Extract the [x, y] coordinate from the center of the cell holding the provided text.  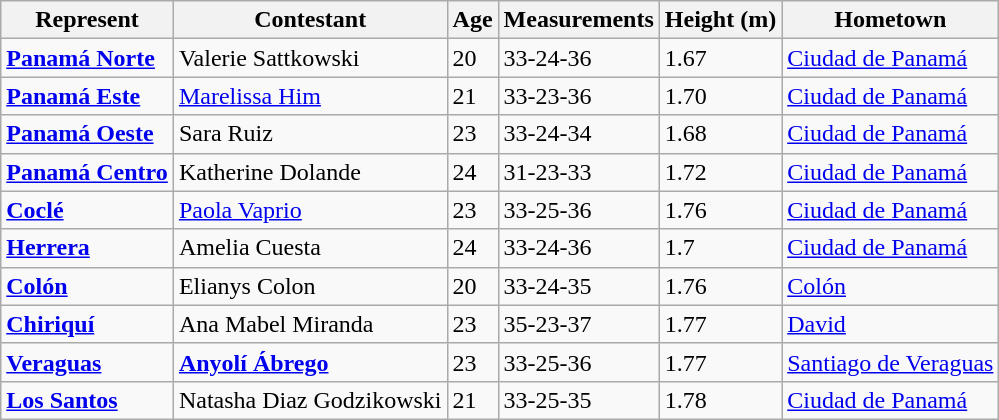
Chiriquí [88, 324]
Coclé [88, 210]
Santiago de Veraguas [890, 362]
1.70 [720, 96]
Los Santos [88, 400]
Measurements [578, 20]
Elianys Colon [310, 286]
Veraguas [88, 362]
Ana Mabel Miranda [310, 324]
Represent [88, 20]
Sara Ruiz [310, 134]
33-24-34 [578, 134]
1.68 [720, 134]
Valerie Sattkowski [310, 58]
Panamá Centro [88, 172]
Marelissa Him [310, 96]
1.67 [720, 58]
33-25-35 [578, 400]
33-24-35 [578, 286]
1.72 [720, 172]
1.78 [720, 400]
David [890, 324]
Anyolí Ábrego [310, 362]
35-23-37 [578, 324]
Panamá Norte [88, 58]
1.7 [720, 248]
Natasha Diaz Godzikowski [310, 400]
Katherine Dolande [310, 172]
Panamá Oeste [88, 134]
Height (m) [720, 20]
Hometown [890, 20]
Herrera [88, 248]
Contestant [310, 20]
Amelia Cuesta [310, 248]
31-23-33 [578, 172]
Panamá Este [88, 96]
Paola Vaprio [310, 210]
33-23-36 [578, 96]
Age [472, 20]
